Locate the cell with the specified text and output its [X, Y] center coordinate. 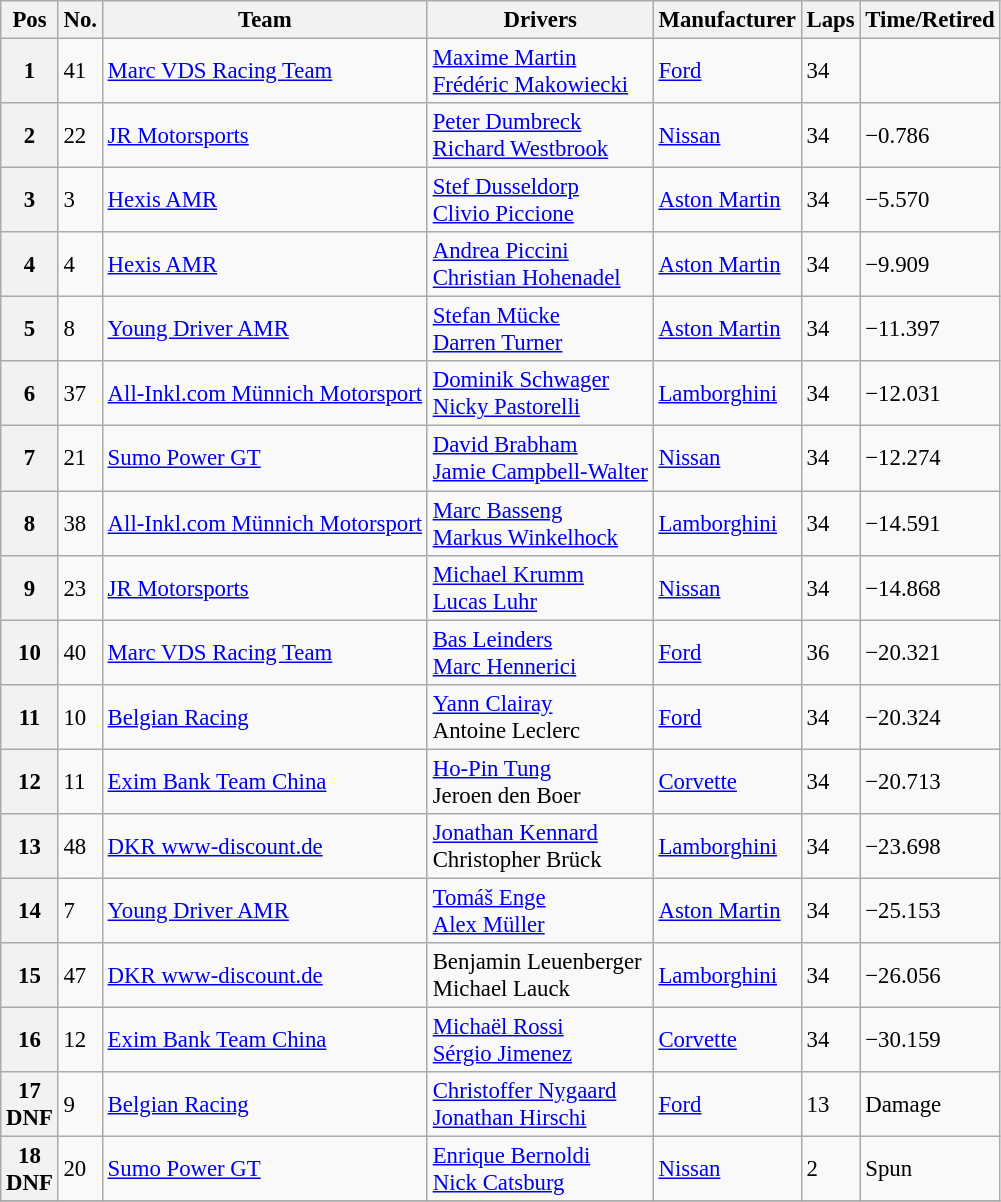
−26.056 [930, 976]
Damage [930, 1104]
Enrique Bernoldi Nick Catsburg [540, 1170]
Bas Leinders Marc Hennerici [540, 652]
Spun [930, 1170]
Andrea Piccini Christian Hohenadel [540, 264]
Benjamin Leuenberger Michael Lauck [540, 976]
Michael Krumm Lucas Luhr [540, 588]
18DNF [30, 1170]
36 [830, 652]
−20.324 [930, 716]
41 [80, 72]
1 [30, 72]
−11.397 [930, 330]
−14.868 [930, 588]
Tomáš Enge Alex Müller [540, 910]
−23.698 [930, 846]
14 [30, 910]
21 [80, 458]
−25.153 [930, 910]
Ho-Pin Tung Jeroen den Boer [540, 782]
Marc Basseng Markus Winkelhock [540, 524]
Laps [830, 20]
Christoffer Nygaard Jonathan Hirschi [540, 1104]
37 [80, 394]
−5.570 [930, 200]
15 [30, 976]
No. [80, 20]
David Brabham Jamie Campbell-Walter [540, 458]
−14.591 [930, 524]
−9.909 [930, 264]
−20.713 [930, 782]
47 [80, 976]
23 [80, 588]
40 [80, 652]
6 [30, 394]
Team [264, 20]
20 [80, 1170]
−20.321 [930, 652]
Stefan Mücke Darren Turner [540, 330]
Michaël Rossi Sérgio Jimenez [540, 1040]
−0.786 [930, 136]
17DNF [30, 1104]
−12.274 [930, 458]
−30.159 [930, 1040]
38 [80, 524]
Stef Dusseldorp Clivio Piccione [540, 200]
16 [30, 1040]
Dominik Schwager Nicky Pastorelli [540, 394]
22 [80, 136]
Jonathan Kennard Christopher Brück [540, 846]
−12.031 [930, 394]
Maxime Martin Frédéric Makowiecki [540, 72]
Time/Retired [930, 20]
Pos [30, 20]
48 [80, 846]
Yann Clairay Antoine Leclerc [540, 716]
Peter Dumbreck Richard Westbrook [540, 136]
Drivers [540, 20]
5 [30, 330]
Manufacturer [727, 20]
